Find where the given text appears and provide that cell's center as (X, Y) coordinate. 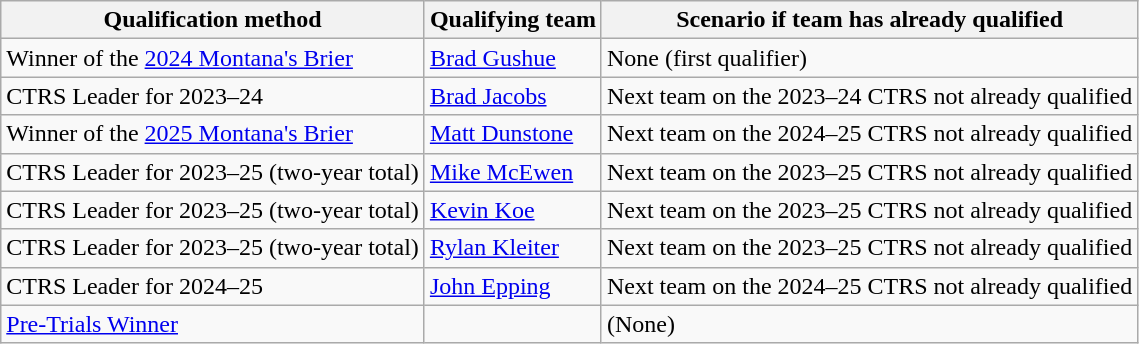
Brad Jacobs (512, 96)
John Epping (512, 286)
Rylan Kleiter (512, 248)
Winner of the 2024 Montana's Brier (213, 58)
Qualifying team (512, 20)
CTRS Leader for 2024–25 (213, 286)
Matt Dunstone (512, 134)
Scenario if team has already qualified (869, 20)
(None) (869, 324)
Qualification method (213, 20)
Winner of the 2025 Montana's Brier (213, 134)
Kevin Koe (512, 210)
Brad Gushue (512, 58)
None (first qualifier) (869, 58)
Next team on the 2023–24 CTRS not already qualified (869, 96)
CTRS Leader for 2023–24 (213, 96)
Pre-Trials Winner (213, 324)
Mike McEwen (512, 172)
